From the cell containing the given text, extract its center point as [x, y] coordinate. 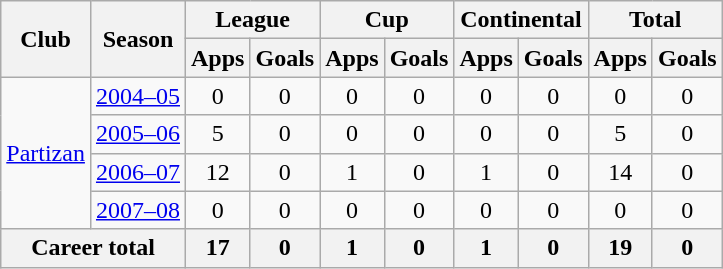
Club [46, 39]
2005–06 [138, 134]
2007–08 [138, 210]
2004–05 [138, 96]
Cup [387, 20]
Season [138, 39]
14 [620, 172]
Career total [94, 248]
Total [655, 20]
12 [218, 172]
Partizan [46, 153]
17 [218, 248]
Continental [521, 20]
2006–07 [138, 172]
League [253, 20]
19 [620, 248]
